Identify which cell holds the provided text, then report its (X, Y) central coordinate. 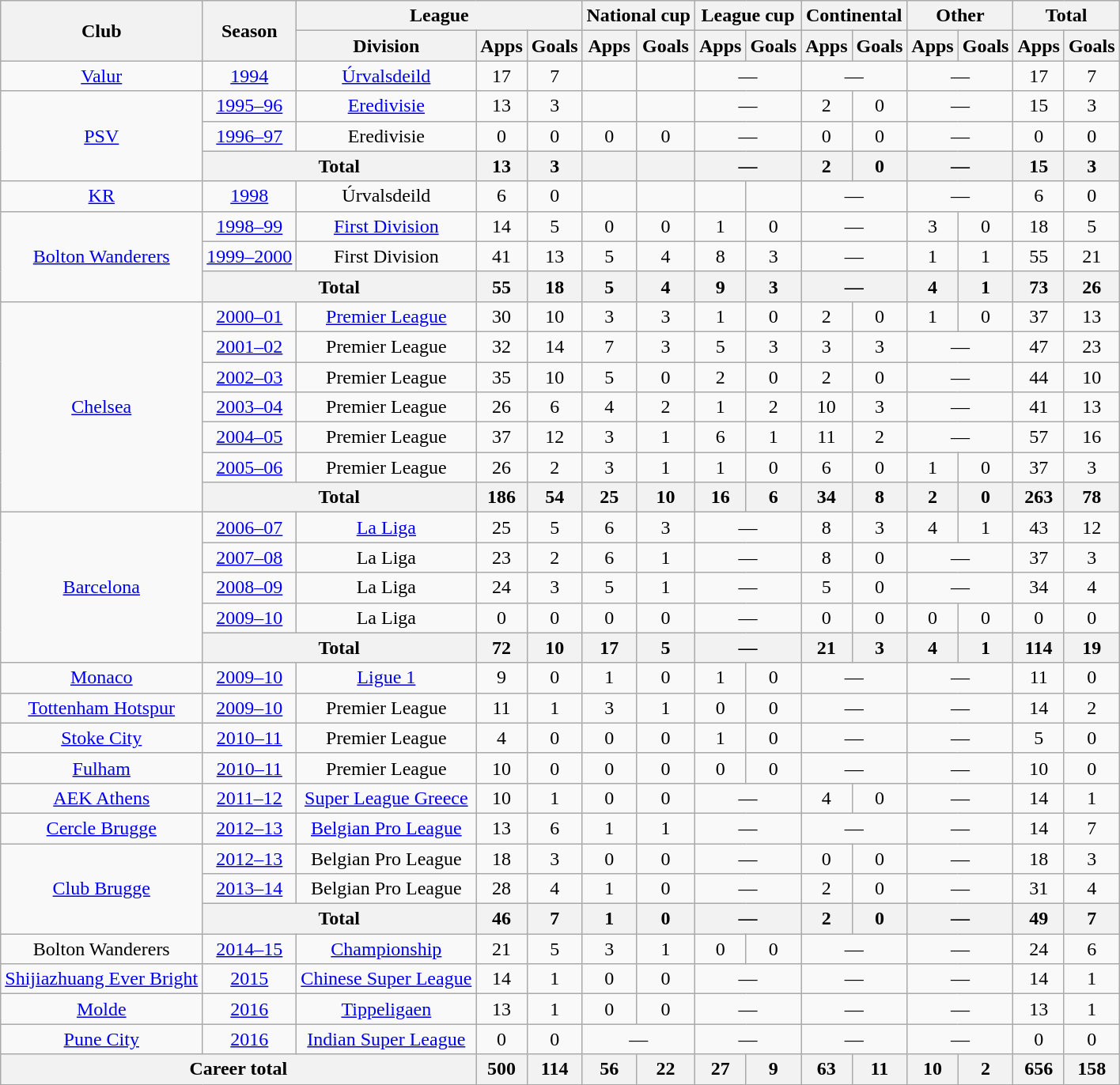
Indian Super League (386, 1039)
54 (554, 497)
1999–2000 (250, 256)
43 (1039, 527)
63 (827, 1069)
Shijiazhuang Ever Bright (101, 979)
73 (1039, 286)
Tottenham Hotspur (101, 708)
2014–15 (250, 949)
Stoke City (101, 738)
2006–07 (250, 527)
1994 (250, 76)
78 (1092, 497)
Pune City (101, 1039)
Club (101, 31)
44 (1039, 377)
2002–03 (250, 377)
35 (501, 377)
Career total (239, 1069)
30 (501, 316)
1998–99 (250, 226)
Season (250, 31)
1996–97 (250, 136)
League cup (747, 16)
PSV (101, 136)
Championship (386, 949)
AEK Athens (101, 798)
500 (501, 1069)
Chelsea (101, 406)
46 (501, 919)
28 (501, 889)
2015 (250, 979)
Tippeligaen (386, 1009)
2007–08 (250, 558)
National cup (638, 16)
Super League Greece (386, 798)
Valur (101, 76)
1998 (250, 196)
2000–01 (250, 316)
Club Brugge (101, 888)
KR (101, 196)
57 (1039, 437)
47 (1039, 346)
2011–12 (250, 798)
Other (960, 16)
72 (501, 648)
Barcelona (101, 588)
Fulham (101, 768)
2004–05 (250, 437)
Molde (101, 1009)
2001–02 (250, 346)
32 (501, 346)
Chinese Super League (386, 979)
263 (1039, 497)
19 (1092, 648)
Continental (854, 16)
Cercle Brugge (101, 828)
158 (1092, 1069)
49 (1039, 919)
31 (1039, 889)
2003–04 (250, 407)
27 (720, 1069)
2008–09 (250, 588)
186 (501, 497)
1995–96 (250, 106)
22 (665, 1069)
656 (1039, 1069)
2005–06 (250, 467)
Ligue 1 (386, 678)
2013–14 (250, 889)
League (440, 16)
56 (609, 1069)
Division (386, 46)
Monaco (101, 678)
